Extract the [X, Y] coordinate from the center of the cell holding the provided text.  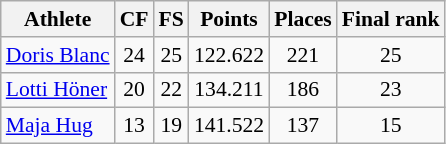
137 [303, 126]
Final rank [391, 19]
186 [303, 90]
Places [303, 19]
Maja Hug [58, 126]
Athlete [58, 19]
Doris Blanc [58, 55]
221 [303, 55]
122.622 [229, 55]
Lotti Höner [58, 90]
13 [134, 126]
CF [134, 19]
19 [172, 126]
24 [134, 55]
141.522 [229, 126]
20 [134, 90]
134.211 [229, 90]
15 [391, 126]
23 [391, 90]
FS [172, 19]
Points [229, 19]
22 [172, 90]
